From the cell containing the given text, extract its center point as [X, Y] coordinate. 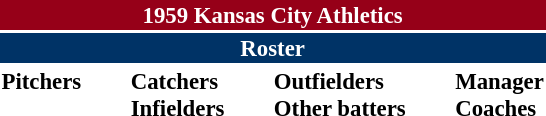
1959 Kansas City Athletics [272, 15]
Roster [272, 48]
